Pinpoint the cell where the given text exists, returning its (X, Y) midpoint coordinate. 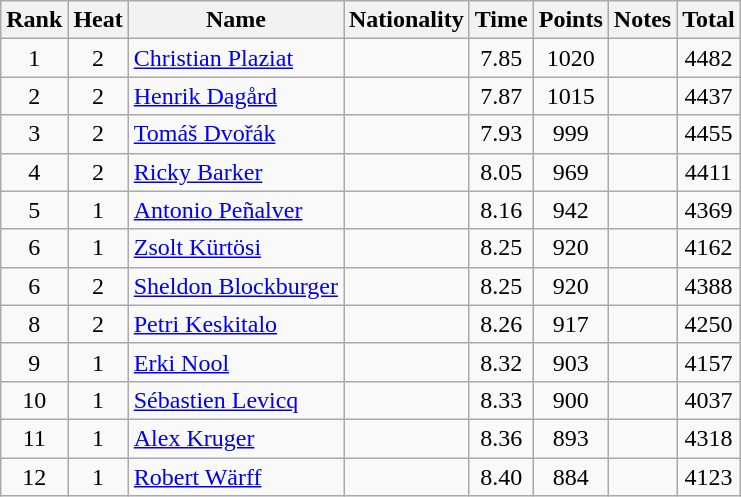
8.26 (501, 324)
Antonio Peñalver (236, 210)
Notes (642, 20)
3 (34, 134)
4482 (709, 58)
Erki Nool (236, 362)
12 (34, 477)
8.32 (501, 362)
884 (570, 477)
4369 (709, 210)
7.93 (501, 134)
Heat (98, 20)
4123 (709, 477)
999 (570, 134)
Total (709, 20)
4157 (709, 362)
Ricky Barker (236, 172)
Sheldon Blockburger (236, 286)
5 (34, 210)
Robert Wärff (236, 477)
7.87 (501, 96)
8 (34, 324)
Tomáš Dvořák (236, 134)
8.33 (501, 400)
Nationality (407, 20)
942 (570, 210)
4437 (709, 96)
8.05 (501, 172)
10 (34, 400)
4455 (709, 134)
Henrik Dagård (236, 96)
11 (34, 438)
8.36 (501, 438)
Petri Keskitalo (236, 324)
893 (570, 438)
4318 (709, 438)
Christian Plaziat (236, 58)
4037 (709, 400)
Points (570, 20)
Alex Kruger (236, 438)
8.40 (501, 477)
1020 (570, 58)
4 (34, 172)
1015 (570, 96)
900 (570, 400)
4411 (709, 172)
Sébastien Levicq (236, 400)
8.16 (501, 210)
Name (236, 20)
Rank (34, 20)
969 (570, 172)
917 (570, 324)
903 (570, 362)
4250 (709, 324)
4388 (709, 286)
4162 (709, 248)
Zsolt Kürtösi (236, 248)
Time (501, 20)
7.85 (501, 58)
9 (34, 362)
